Scan for the cell matching the given text and deliver its [X, Y] coordinate at center. 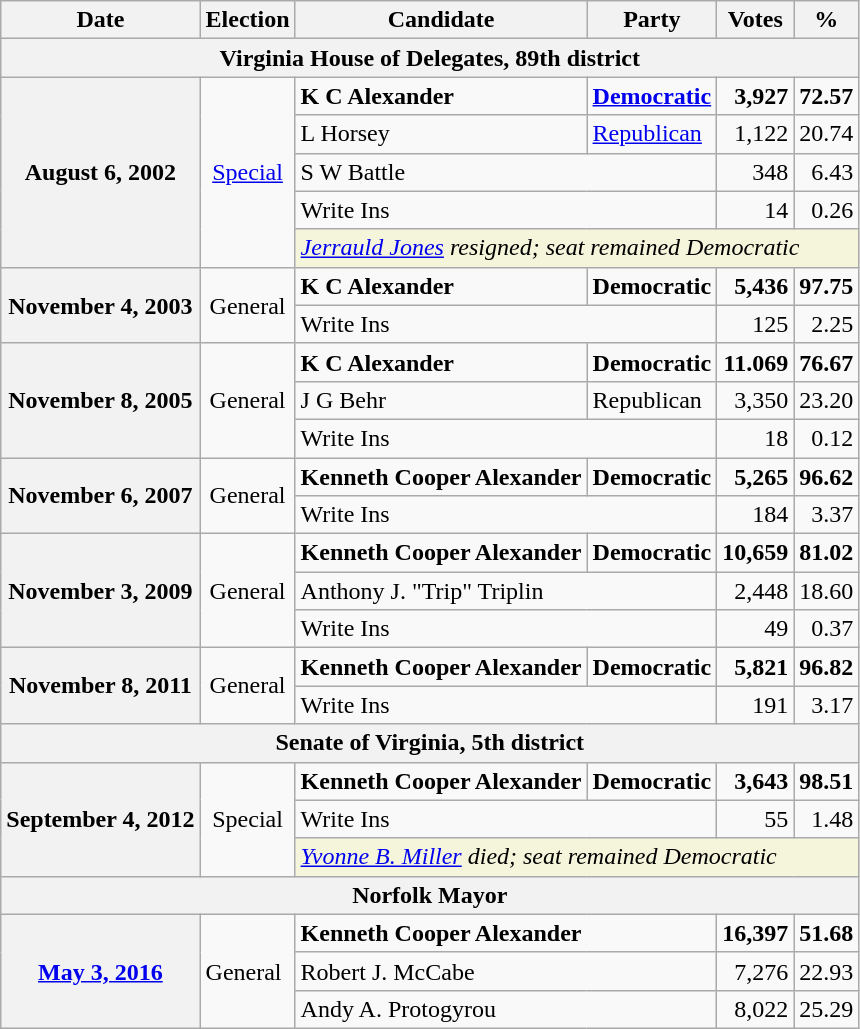
72.57 [826, 96]
76.67 [826, 362]
5,436 [756, 286]
1.48 [826, 819]
September 4, 2012 [100, 819]
184 [756, 515]
22.93 [826, 971]
3.37 [826, 515]
49 [756, 629]
81.02 [826, 553]
Votes [756, 20]
11.069 [756, 362]
191 [756, 705]
7,276 [756, 971]
3,350 [756, 400]
3.17 [826, 705]
18.60 [826, 591]
May 3, 2016 [100, 971]
18 [756, 438]
Anthony J. "Trip" Triplin [506, 591]
20.74 [826, 134]
Norfolk Mayor [430, 895]
96.62 [826, 477]
125 [756, 324]
348 [756, 172]
1,122 [756, 134]
3,643 [756, 781]
November 6, 2007 [100, 496]
S W Battle [506, 172]
Virginia House of Delegates, 89th district [430, 58]
Candidate [441, 20]
8,022 [756, 1009]
0.37 [826, 629]
Robert J. McCabe [506, 971]
0.26 [826, 210]
November 8, 2011 [100, 686]
55 [756, 819]
14 [756, 210]
Jerrauld Jones resigned; seat remained Democratic [577, 248]
5,265 [756, 477]
0.12 [826, 438]
August 6, 2002 [100, 172]
Senate of Virginia, 5th district [430, 743]
23.20 [826, 400]
5,821 [756, 667]
Election [248, 20]
November 4, 2003 [100, 305]
2.25 [826, 324]
November 3, 2009 [100, 591]
10,659 [756, 553]
Party [652, 20]
2,448 [756, 591]
96.82 [826, 667]
J G Behr [441, 400]
L Horsey [441, 134]
25.29 [826, 1009]
6.43 [826, 172]
Yvonne B. Miller died; seat remained Democratic [577, 857]
Date [100, 20]
Andy A. Protogyrou [506, 1009]
% [826, 20]
51.68 [826, 933]
98.51 [826, 781]
16,397 [756, 933]
3,927 [756, 96]
97.75 [826, 286]
November 8, 2005 [100, 400]
